From the cell containing the given text, extract its center point as [x, y] coordinate. 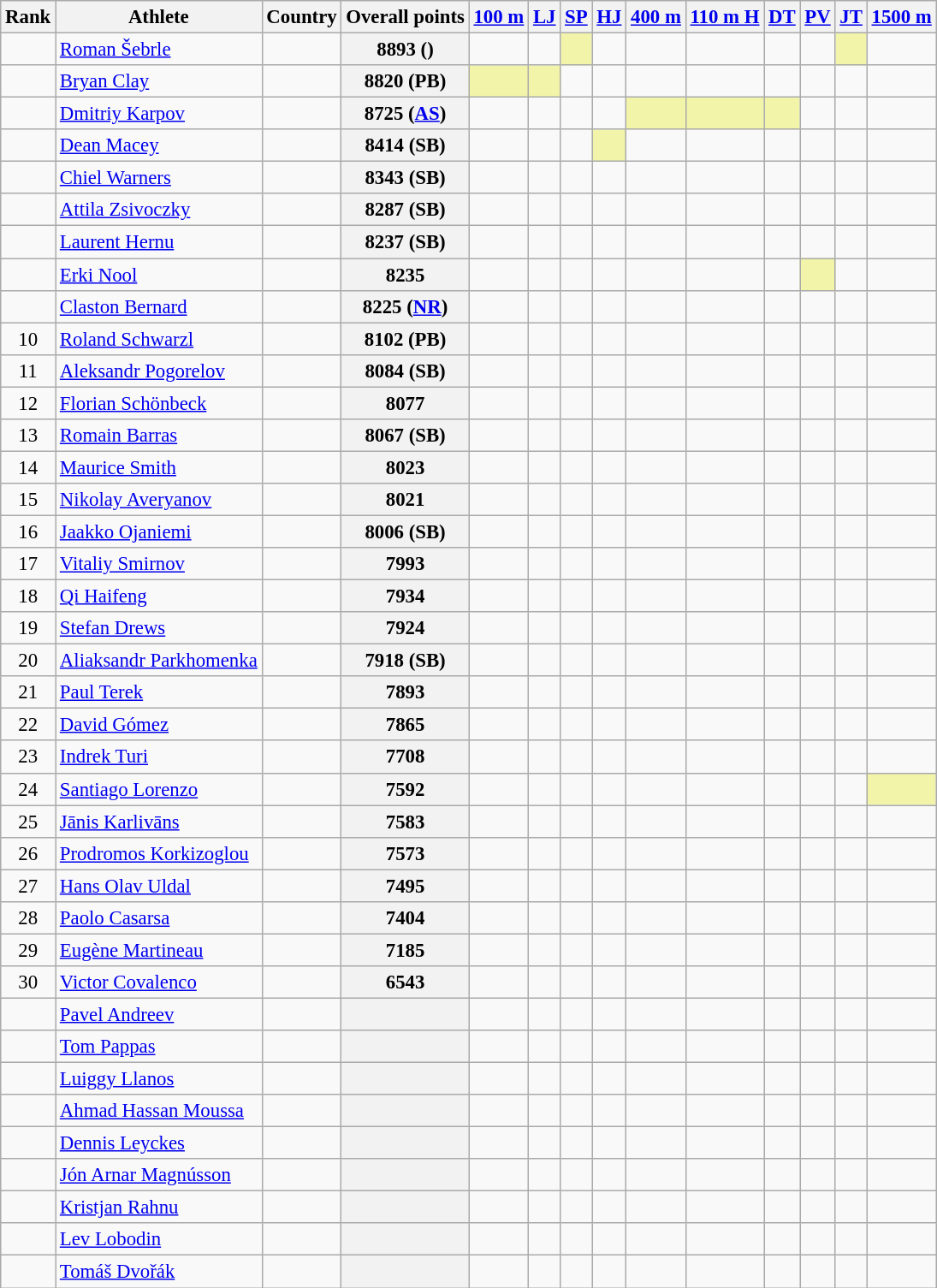
12 [28, 403]
8067 (SB) [406, 436]
JT [851, 17]
18 [28, 597]
Overall points [406, 17]
26 [28, 853]
7495 [406, 886]
110 m H [725, 17]
28 [28, 918]
DT [782, 17]
8414 (SB) [406, 145]
8725 (AS) [406, 114]
Kristjan Rahnu [159, 1208]
Country [301, 17]
Tom Pappas [159, 1047]
29 [28, 950]
23 [28, 757]
8023 [406, 467]
Erki Nool [159, 275]
Dmitriy Karpov [159, 114]
Lev Lobodin [159, 1240]
Chiel Warners [159, 178]
PV [818, 17]
Indrek Turi [159, 757]
Hans Olav Uldal [159, 886]
Pavel Andreev [159, 1014]
8021 [406, 500]
11 [28, 371]
7592 [406, 789]
16 [28, 531]
10 [28, 339]
7893 [406, 692]
7708 [406, 757]
8287 (SB) [406, 210]
Dennis Leyckes [159, 1143]
HJ [609, 17]
7185 [406, 950]
Nikolay Averyanov [159, 500]
Roland Schwarzl [159, 339]
7924 [406, 628]
27 [28, 886]
Aleksandr Pogorelov [159, 371]
14 [28, 467]
19 [28, 628]
SP [577, 17]
Laurent Hernu [159, 242]
7918 (SB) [406, 661]
22 [28, 725]
7404 [406, 918]
Florian Schönbeck [159, 403]
Dean Macey [159, 145]
17 [28, 564]
7934 [406, 597]
Santiago Lorenzo [159, 789]
6543 [406, 982]
8077 [406, 403]
24 [28, 789]
1500 m [902, 17]
Maurice Smith [159, 467]
8084 (SB) [406, 371]
8006 (SB) [406, 531]
Paul Terek [159, 692]
Claston Bernard [159, 306]
100 m [498, 17]
Victor Covalenco [159, 982]
15 [28, 500]
8225 (NR) [406, 306]
8235 [406, 275]
7993 [406, 564]
David Gómez [159, 725]
Bryan Clay [159, 81]
Romain Barras [159, 436]
7583 [406, 822]
Paolo Casarsa [159, 918]
13 [28, 436]
Jón Arnar Magnússon [159, 1175]
Athlete [159, 17]
30 [28, 982]
8893 () [406, 50]
Rank [28, 17]
8343 (SB) [406, 178]
Vitaliy Smirnov [159, 564]
7865 [406, 725]
Ahmad Hassan Moussa [159, 1111]
Stefan Drews [159, 628]
21 [28, 692]
Eugène Martineau [159, 950]
Tomáš Dvořák [159, 1272]
Roman Šebrle [159, 50]
Luiggy Llanos [159, 1079]
LJ [544, 17]
Qi Haifeng [159, 597]
400 m [655, 17]
8820 (PB) [406, 81]
Aliaksandr Parkhomenka [159, 661]
8102 (PB) [406, 339]
Prodromos Korkizoglou [159, 853]
7573 [406, 853]
Jānis Karlivāns [159, 822]
8237 (SB) [406, 242]
25 [28, 822]
Attila Zsivoczky [159, 210]
Jaakko Ojaniemi [159, 531]
20 [28, 661]
